From the cell containing the given text, extract its center point as (x, y) coordinate. 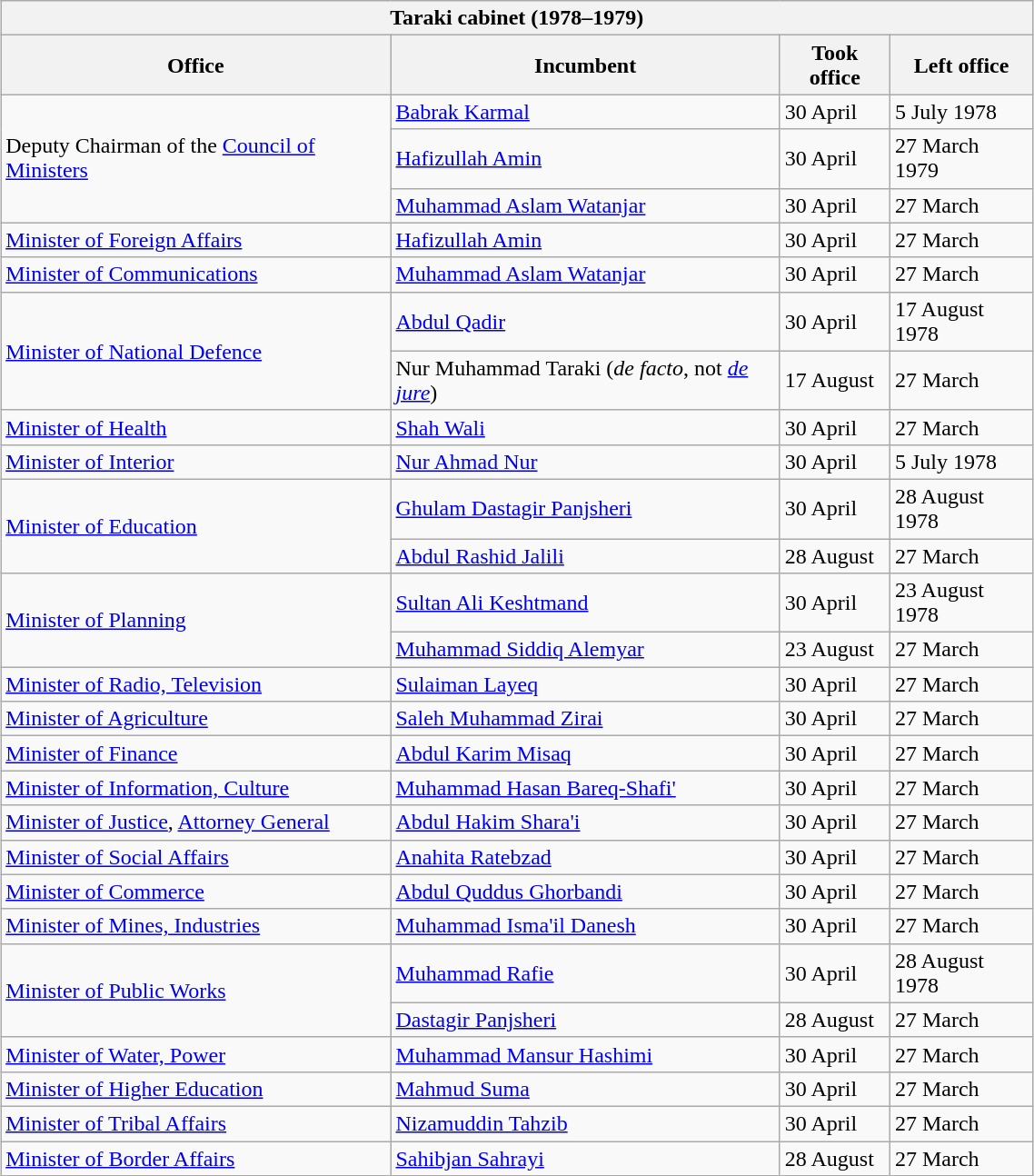
Dastagir Panjsheri (585, 1020)
Nur Muhammad Taraki (de facto, not de jure) (585, 380)
Abdul Quddus Ghorbandi (585, 892)
Office (196, 65)
Minister of Water, Power (196, 1054)
Sultan Ali Keshtmand (585, 603)
Minister of Interior (196, 462)
Mahmud Suma (585, 1089)
Minister of Education (196, 525)
Minister of National Defence (196, 351)
Muhammad Siddiq Alemyar (585, 650)
Saleh Muhammad Zirai (585, 719)
17 August (834, 380)
17 August 1978 (961, 322)
Abdul Qadir (585, 322)
Minister of Tribal Affairs (196, 1123)
23 August 1978 (961, 603)
Shah Wali (585, 427)
Minister of Social Affairs (196, 857)
Minister of Health (196, 427)
Minister of Information, Culture (196, 788)
Abdul Karim Misaq (585, 753)
Ghulam Dastagir Panjsheri (585, 509)
Incumbent (585, 65)
Took office (834, 65)
Minister of Finance (196, 753)
Deputy Chairman of the Council of Ministers (196, 158)
Anahita Ratebzad (585, 857)
Minister of Public Works (196, 991)
Left office (961, 65)
Abdul Rashid Jalili (585, 555)
Minister of Mines, Industries (196, 926)
Minister of Agriculture (196, 719)
Nizamuddin Tahzib (585, 1123)
Minister of Commerce (196, 892)
Muhammad Isma'il Danesh (585, 926)
Nur Ahmad Nur (585, 462)
Minister of Justice, Attorney General (196, 822)
Muhammad Mansur Hashimi (585, 1054)
Taraki cabinet (1978–1979) (517, 18)
Muhammad Rafie (585, 972)
Minister of Higher Education (196, 1089)
Minister of Radio, Television (196, 684)
Sulaiman Layeq (585, 684)
Sahibjan Sahrayi (585, 1159)
Muhammad Hasan Bareq-Shafi' (585, 788)
Minister of Communications (196, 274)
Minister of Planning (196, 620)
Minister of Foreign Affairs (196, 240)
27 March 1979 (961, 158)
23 August (834, 650)
Abdul Hakim Shara'i (585, 822)
Babrak Karmal (585, 112)
Minister of Border Affairs (196, 1159)
